From the cell containing the given text, extract its center point as [X, Y] coordinate. 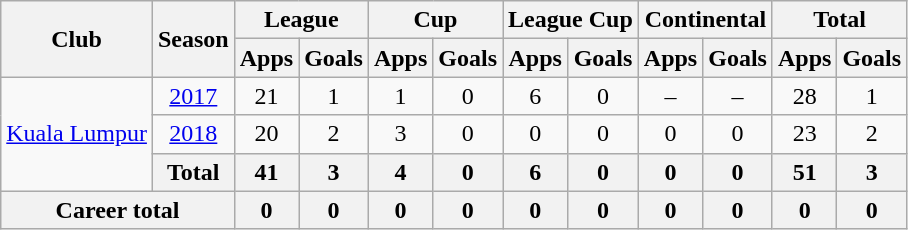
Cup [435, 20]
2017 [193, 96]
23 [804, 134]
Kuala Lumpur [77, 134]
20 [266, 134]
League Cup [571, 20]
41 [266, 172]
4 [400, 172]
28 [804, 96]
21 [266, 96]
League [301, 20]
Club [77, 39]
Continental [705, 20]
2018 [193, 134]
Season [193, 39]
Career total [118, 210]
51 [804, 172]
